Extract the [x, y] coordinate from the center of the cell holding the provided text.  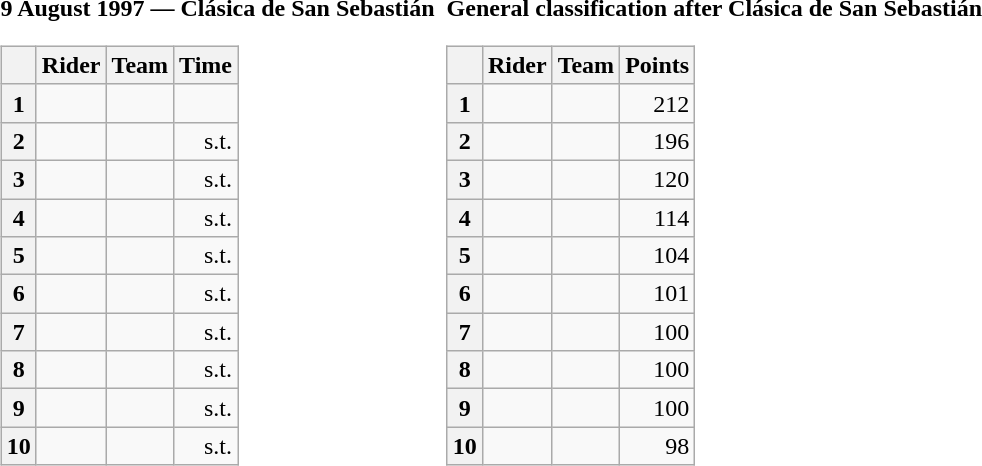
212 [658, 103]
101 [658, 294]
196 [658, 141]
104 [658, 256]
98 [658, 446]
Points [658, 65]
120 [658, 179]
Time [206, 65]
114 [658, 217]
